Identify which cell holds the provided text, then report its (X, Y) central coordinate. 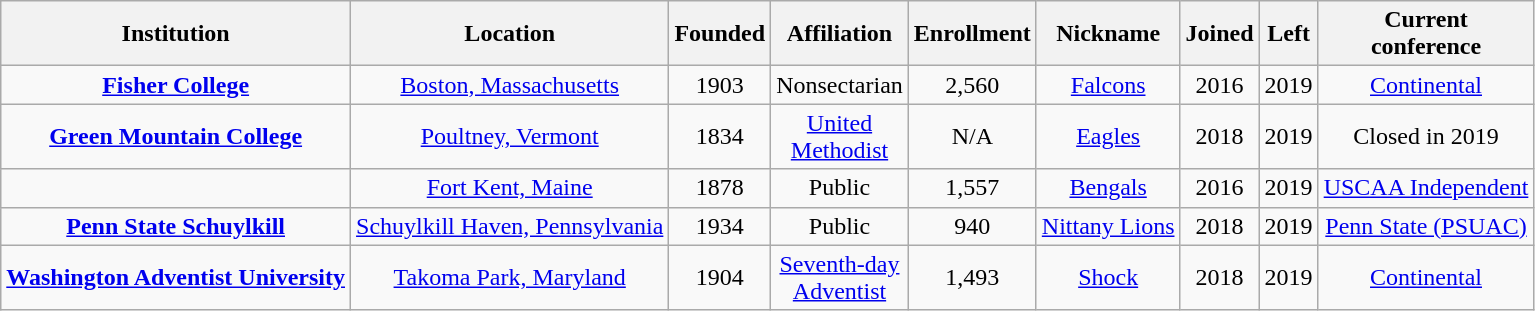
Fort Kent, Maine (510, 188)
Green Mountain College (176, 136)
Nittany Lions (1108, 226)
Fisher College (176, 85)
Joined (1220, 34)
USCAA Independent (1426, 188)
UnitedMethodist (840, 136)
Affiliation (840, 34)
Closed in 2019 (1426, 136)
Left (1288, 34)
1878 (720, 188)
1834 (720, 136)
2,560 (972, 85)
N/A (972, 136)
Nonsectarian (840, 85)
Institution (176, 34)
Founded (720, 34)
Currentconference (1426, 34)
Washington Adventist University (176, 278)
Boston, Massachusetts (510, 85)
Enrollment (972, 34)
Takoma Park, Maryland (510, 278)
Location (510, 34)
Schuylkill Haven, Pennsylvania (510, 226)
Nickname (1108, 34)
Poultney, Vermont (510, 136)
940 (972, 226)
Seventh-dayAdventist (840, 278)
Penn State Schuylkill (176, 226)
1934 (720, 226)
Penn State (PSUAC) (1426, 226)
Bengals (1108, 188)
1,557 (972, 188)
1904 (720, 278)
Falcons (1108, 85)
1,493 (972, 278)
1903 (720, 85)
Shock (1108, 278)
Eagles (1108, 136)
